Determine the [X, Y] coordinate at the center of the cell enclosing the given text.  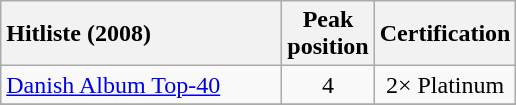
4 [328, 85]
Certification [445, 34]
Peakposition [328, 34]
2× Platinum [445, 85]
Hitliste (2008) [142, 34]
Danish Album Top-40 [142, 85]
